Search for the cell housing the specified text and yield its [X, Y] center coordinate. 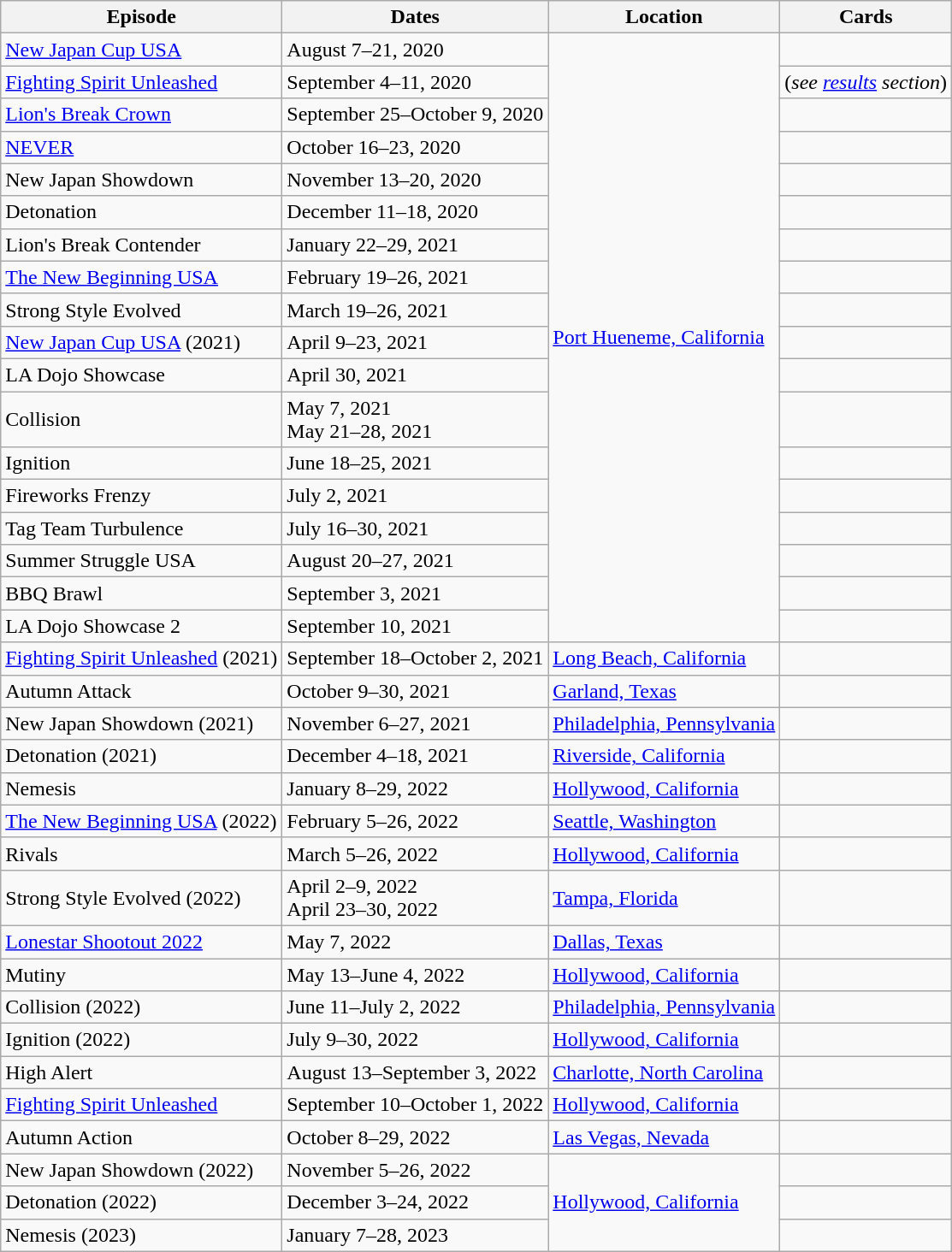
Strong Style Evolved (2022) [142, 898]
April 2–9, 2022April 23–30, 2022 [416, 898]
Location [664, 17]
Dates [416, 17]
Ignition [142, 464]
October 16–23, 2020 [416, 147]
Mutiny [142, 974]
Lion's Break Contender [142, 245]
Fireworks Frenzy [142, 496]
December 3–24, 2022 [416, 1202]
Strong Style Evolved [142, 310]
Collision (2022) [142, 1007]
July 16–30, 2021 [416, 529]
The New Beginning USA [142, 277]
Long Beach, California [664, 658]
November 13–20, 2020 [416, 180]
LA Dojo Showcase [142, 375]
(see results section) [866, 82]
October 9–30, 2021 [416, 691]
July 2, 2021 [416, 496]
Autumn Attack [142, 691]
June 11–July 2, 2022 [416, 1007]
BBQ Brawl [142, 594]
August 20–27, 2021 [416, 561]
Seattle, Washington [664, 821]
New Japan Showdown [142, 180]
September 25–October 9, 2020 [416, 115]
January 8–29, 2022 [416, 788]
LA Dojo Showcase 2 [142, 626]
September 3, 2021 [416, 594]
Garland, Texas [664, 691]
Tag Team Turbulence [142, 529]
April 9–23, 2021 [416, 342]
New Japan Showdown (2021) [142, 723]
September 10–October 1, 2022 [416, 1105]
Lonestar Shootout 2022 [142, 942]
March 19–26, 2021 [416, 310]
January 22–29, 2021 [416, 245]
March 5–26, 2022 [416, 853]
Las Vegas, Nevada [664, 1137]
Detonation [142, 212]
August 7–21, 2020 [416, 50]
NEVER [142, 147]
Summer Struggle USA [142, 561]
New Japan Cup USA [142, 50]
The New Beginning USA (2022) [142, 821]
February 19–26, 2021 [416, 277]
High Alert [142, 1072]
Charlotte, North Carolina [664, 1072]
New Japan Showdown (2022) [142, 1170]
August 13–September 3, 2022 [416, 1072]
September 10, 2021 [416, 626]
Fighting Spirit Unleashed (2021) [142, 658]
Autumn Action [142, 1137]
December 4–18, 2021 [416, 756]
Cards [866, 17]
Nemesis (2023) [142, 1235]
New Japan Cup USA (2021) [142, 342]
May 7, 2021May 21–28, 2021 [416, 419]
July 9–30, 2022 [416, 1040]
May 13–June 4, 2022 [416, 974]
October 8–29, 2022 [416, 1137]
Detonation (2021) [142, 756]
December 11–18, 2020 [416, 212]
April 30, 2021 [416, 375]
September 18–October 2, 2021 [416, 658]
Episode [142, 17]
November 6–27, 2021 [416, 723]
Dallas, Texas [664, 942]
January 7–28, 2023 [416, 1235]
Detonation (2022) [142, 1202]
Nemesis [142, 788]
Riverside, California [664, 756]
Tampa, Florida [664, 898]
February 5–26, 2022 [416, 821]
Rivals [142, 853]
Collision [142, 419]
November 5–26, 2022 [416, 1170]
September 4–11, 2020 [416, 82]
Port Hueneme, California [664, 338]
Ignition (2022) [142, 1040]
June 18–25, 2021 [416, 464]
Lion's Break Crown [142, 115]
May 7, 2022 [416, 942]
